Determine the (X, Y) coordinate at the center of the cell enclosing the given text.  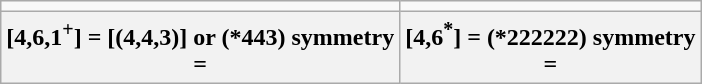
[4,6,1+] = [(4,4,3)] or (*443) symmetry = (200, 48)
[4,6*] = (*222222) symmetry = (550, 48)
